Return [X, Y] of the center of cell containing provided text 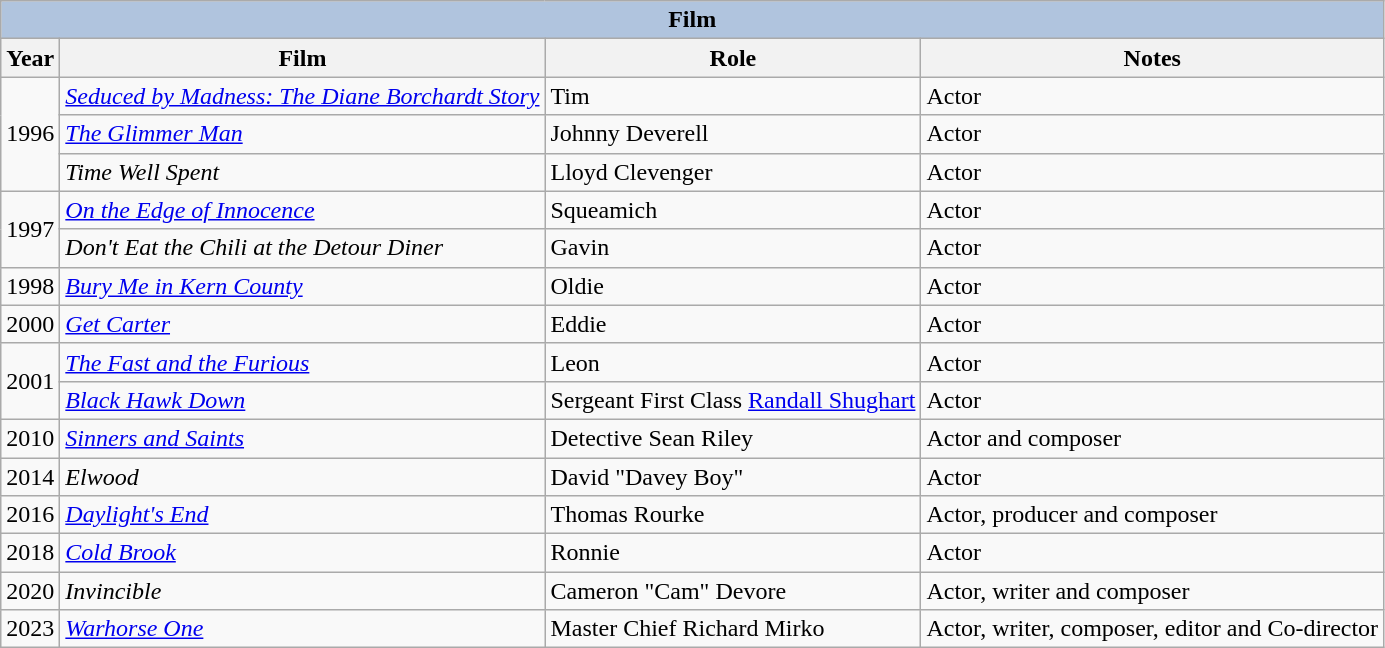
Invincible [302, 591]
Year [30, 58]
Master Chief Richard Mirko [733, 629]
The Glimmer Man [302, 134]
Squeamich [733, 210]
Actor, writer, composer, editor and Co-director [1152, 629]
Lloyd Clevenger [733, 172]
2014 [30, 477]
On the Edge of Innocence [302, 210]
2001 [30, 381]
2023 [30, 629]
Notes [1152, 58]
Leon [733, 362]
Johnny Deverell [733, 134]
Cameron "Cam" Devore [733, 591]
1996 [30, 134]
2010 [30, 438]
Elwood [302, 477]
Tim [733, 96]
2018 [30, 553]
Eddie [733, 324]
1997 [30, 229]
Ronnie [733, 553]
Time Well Spent [302, 172]
Sergeant First Class Randall Shughart [733, 400]
Seduced by Madness: The Diane Borchardt Story [302, 96]
Actor, producer and composer [1152, 515]
Warhorse One [302, 629]
1998 [30, 286]
Actor, writer and composer [1152, 591]
Black Hawk Down [302, 400]
2000 [30, 324]
Oldie [733, 286]
Thomas Rourke [733, 515]
Detective Sean Riley [733, 438]
Don't Eat the Chili at the Detour Diner [302, 248]
Get Carter [302, 324]
Gavin [733, 248]
Daylight's End [302, 515]
2016 [30, 515]
2020 [30, 591]
Cold Brook [302, 553]
Sinners and Saints [302, 438]
Actor and composer [1152, 438]
Role [733, 58]
The Fast and the Furious [302, 362]
Bury Me in Kern County [302, 286]
David "Davey Boy" [733, 477]
